Output the [x, y] coordinate of the center of the cell containing the given text.  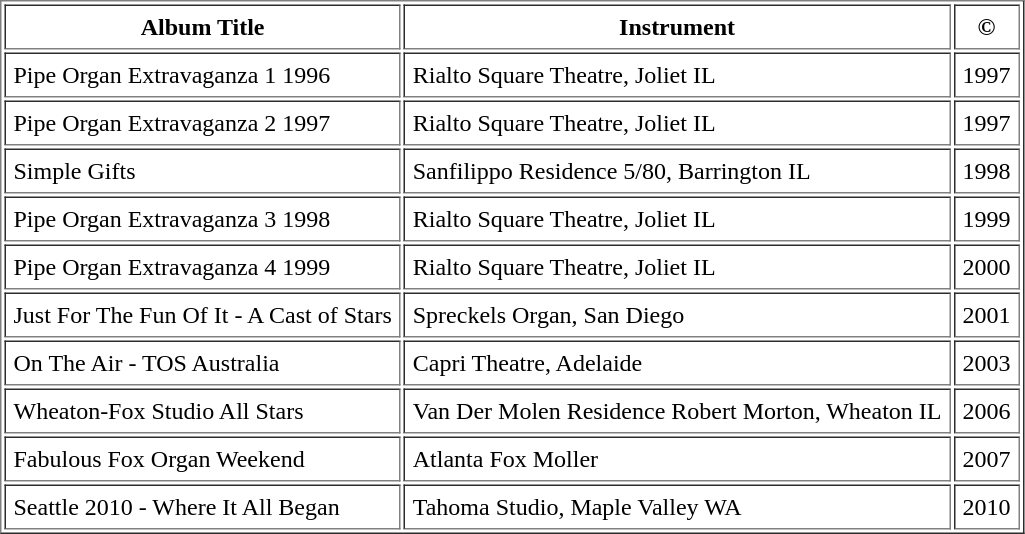
2000 [986, 266]
Wheaton-Fox Studio All Stars [202, 410]
Just For The Fun Of It - A Cast of Stars [202, 314]
Pipe Organ Extravaganza 4 1999 [202, 266]
Spreckels Organ, San Diego [678, 314]
Pipe Organ Extravaganza 1 1996 [202, 74]
Fabulous Fox Organ Weekend [202, 458]
On The Air - TOS Australia [202, 362]
Capri Theatre, Adelaide [678, 362]
Seattle 2010 - Where It All Began [202, 506]
Instrument [678, 26]
1999 [986, 218]
2001 [986, 314]
Tahoma Studio, Maple Valley WA [678, 506]
1998 [986, 170]
2010 [986, 506]
© [986, 26]
Van Der Molen Residence Robert Morton, Wheaton IL [678, 410]
2007 [986, 458]
Sanfilippo Residence 5/80, Barrington IL [678, 170]
2003 [986, 362]
Pipe Organ Extravaganza 3 1998 [202, 218]
Simple Gifts [202, 170]
Album Title [202, 26]
Pipe Organ Extravaganza 2 1997 [202, 122]
2006 [986, 410]
Atlanta Fox Moller [678, 458]
